For the text-containing cell, return its midpoint in [x, y] coordinate format. 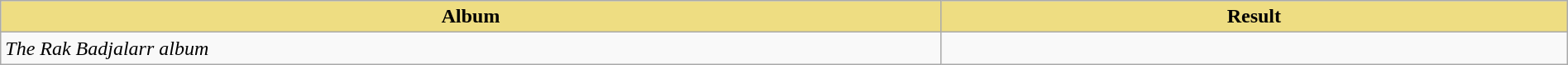
The Rak Badjalarr album [471, 48]
Album [471, 17]
Result [1254, 17]
